Return the [x, y] coordinate for the center point of the cell that contains the specified text.  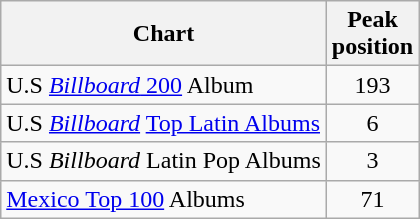
6 [372, 123]
Chart [164, 34]
U.S Billboard 200 Album [164, 85]
U.S Billboard Latin Pop Albums [164, 161]
3 [372, 161]
Peakposition [372, 34]
Mexico Top 100 Albums [164, 199]
193 [372, 85]
U.S Billboard Top Latin Albums [164, 123]
71 [372, 199]
